Search for the cell housing the specified text and yield its (X, Y) center coordinate. 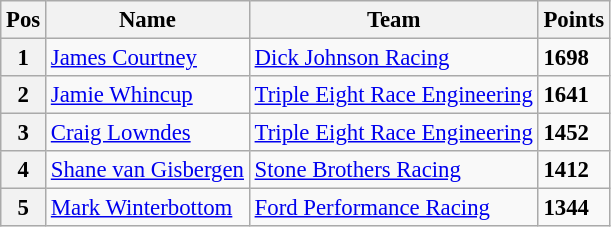
Jamie Whincup (148, 95)
Shane van Gisbergen (148, 170)
Team (394, 20)
1344 (574, 208)
Stone Brothers Racing (394, 170)
Dick Johnson Racing (394, 58)
Ford Performance Racing (394, 208)
Points (574, 20)
5 (24, 208)
Pos (24, 20)
1698 (574, 58)
James Courtney (148, 58)
1412 (574, 170)
2 (24, 95)
4 (24, 170)
Mark Winterbottom (148, 208)
3 (24, 133)
1452 (574, 133)
Name (148, 20)
Craig Lowndes (148, 133)
1 (24, 58)
1641 (574, 95)
